From the cell containing the given text, extract its center point as (X, Y) coordinate. 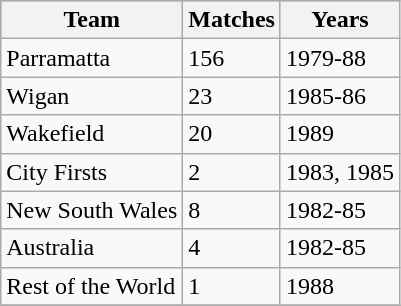
Wakefield (92, 134)
City Firsts (92, 172)
1985-86 (340, 96)
23 (232, 96)
Parramatta (92, 58)
Australia (92, 248)
1983, 1985 (340, 172)
Rest of the World (92, 286)
8 (232, 210)
1989 (340, 134)
Wigan (92, 96)
1 (232, 286)
156 (232, 58)
20 (232, 134)
New South Wales (92, 210)
1988 (340, 286)
Team (92, 20)
1979-88 (340, 58)
4 (232, 248)
Matches (232, 20)
2 (232, 172)
Years (340, 20)
